Identify which cell holds the provided text, then report its [X, Y] central coordinate. 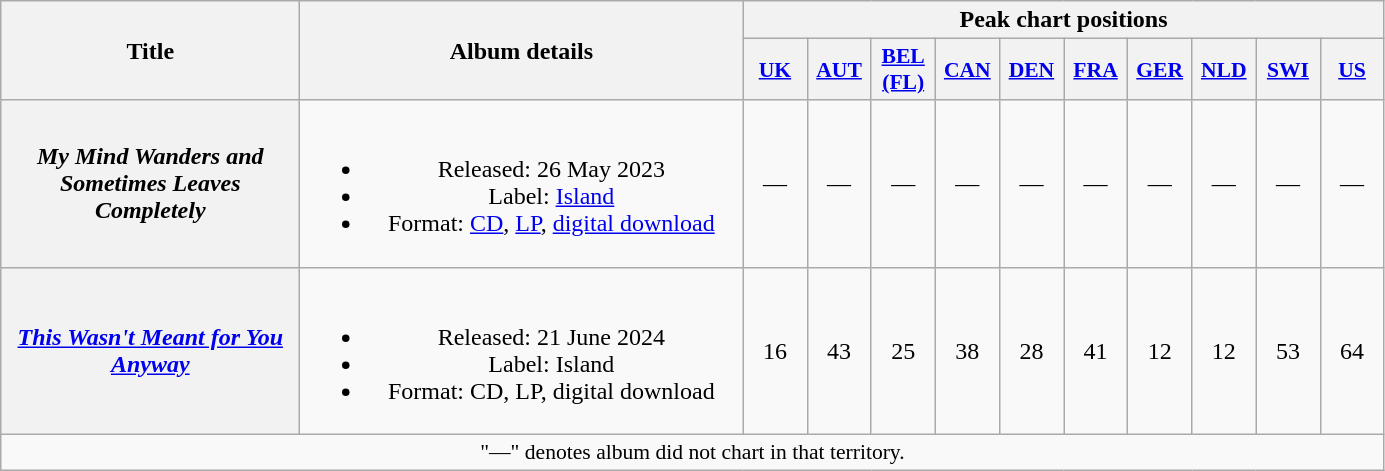
16 [775, 350]
BEL(FL) [903, 70]
41 [1096, 350]
25 [903, 350]
FRA [1096, 70]
38 [967, 350]
GER [1160, 70]
Title [150, 50]
Peak chart positions [1064, 20]
SWI [1288, 70]
43 [839, 350]
Released: 26 May 2023Label: IslandFormat: CD, LP, digital download [522, 184]
UK [775, 70]
CAN [967, 70]
US [1352, 70]
My Mind Wanders and Sometimes Leaves Completely [150, 184]
"—" denotes album did not chart in that territory. [692, 452]
Released: 21 June 2024Label: IslandFormat: CD, LP, digital download [522, 350]
Album details [522, 50]
AUT [839, 70]
This Wasn't Meant for You Anyway [150, 350]
53 [1288, 350]
28 [1031, 350]
NLD [1224, 70]
DEN [1031, 70]
64 [1352, 350]
